Identify which cell holds the provided text, then report its [x, y] central coordinate. 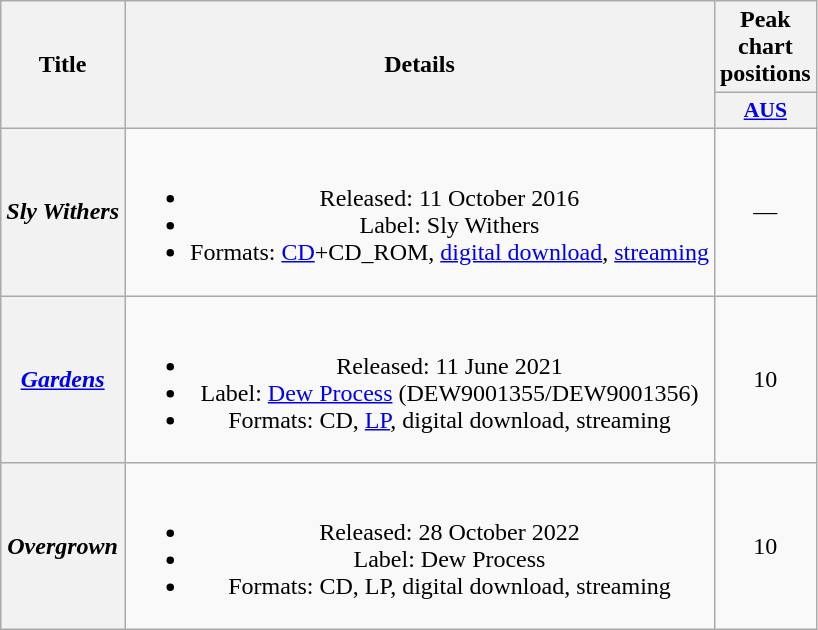
Sly Withers [63, 212]
Released: 11 October 2016Label: Sly Withers Formats: CD+CD_ROM, digital download, streaming [420, 212]
Gardens [63, 380]
— [765, 212]
Released: 28 October 2022Label: Dew ProcessFormats: CD, LP, digital download, streaming [420, 546]
AUS [765, 111]
Overgrown [63, 546]
Details [420, 65]
Released: 11 June 2021Label: Dew Process (DEW9001355/DEW9001356)Formats: CD, LP, digital download, streaming [420, 380]
Peak chart positions [765, 47]
Title [63, 65]
